Locate the cell with the specified text and output its (X, Y) center coordinate. 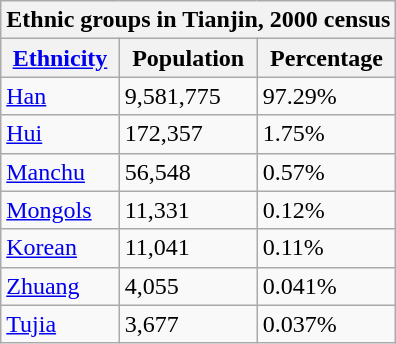
0.57% (326, 172)
0.037% (326, 324)
0.041% (326, 286)
1.75% (326, 134)
Han (60, 96)
Mongols (60, 210)
Manchu (60, 172)
Zhuang (60, 286)
172,357 (188, 134)
Korean (60, 248)
Ethnicity (60, 58)
0.11% (326, 248)
9,581,775 (188, 96)
Percentage (326, 58)
11,041 (188, 248)
0.12% (326, 210)
3,677 (188, 324)
Hui (60, 134)
11,331 (188, 210)
Tujia (60, 324)
Population (188, 58)
Ethnic groups in Tianjin, 2000 census (198, 20)
56,548 (188, 172)
97.29% (326, 96)
4,055 (188, 286)
